Determine the (x, y) coordinate at the center of the cell enclosing the given text.  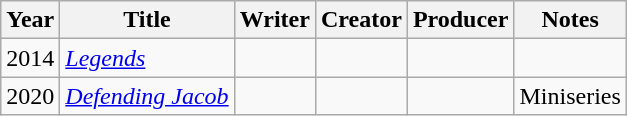
2020 (30, 96)
Title (147, 20)
Defending Jacob (147, 96)
Legends (147, 58)
Creator (361, 20)
Year (30, 20)
Miniseries (570, 96)
Writer (274, 20)
Producer (460, 20)
2014 (30, 58)
Notes (570, 20)
